From the cell containing the given text, extract its center point as (X, Y) coordinate. 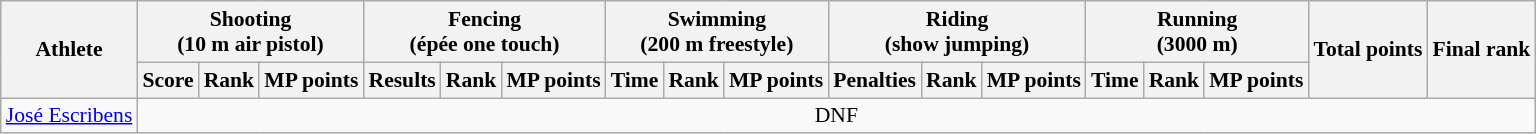
DNF (836, 116)
Swimming(200 m freestyle) (718, 32)
Penalties (874, 80)
Results (402, 80)
Athlete (70, 50)
Final rank (1482, 50)
Fencing(épée one touch) (484, 32)
Running(3000 m) (1198, 32)
Shooting(10 m air pistol) (250, 32)
Score (168, 80)
Total points (1368, 50)
Riding(show jumping) (957, 32)
José Escribens (70, 116)
